Provide the (x, y) coordinate of the cell's center where the given text is located.  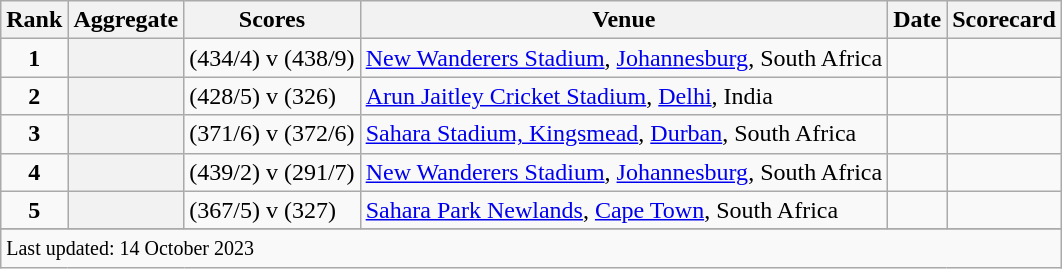
Aggregate (126, 20)
3 (34, 134)
Last updated: 14 October 2023 (532, 248)
Scores (272, 20)
Venue (624, 20)
(371/6) v (372/6) (272, 134)
Sahara Park Newlands, Cape Town, South Africa (624, 210)
Scorecard (1004, 20)
(428/5) v (326) (272, 96)
(434/4) v (438/9) (272, 58)
(367/5) v (327) (272, 210)
Sahara Stadium, Kingsmead, Durban, South Africa (624, 134)
2 (34, 96)
(439/2) v (291/7) (272, 172)
Arun Jaitley Cricket Stadium, Delhi, India (624, 96)
4 (34, 172)
5 (34, 210)
Rank (34, 20)
1 (34, 58)
Date (918, 20)
